Provide the (x, y) coordinate of the cell's center where the given text is located.  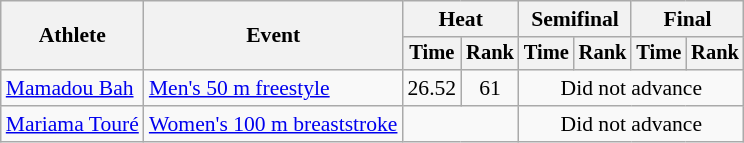
Athlete (72, 36)
Heat (461, 19)
26.52 (432, 88)
61 (490, 88)
Mamadou Bah (72, 88)
Semifinal (575, 19)
Final (687, 19)
Women's 100 m breaststroke (274, 124)
Mariama Touré (72, 124)
Event (274, 36)
Men's 50 m freestyle (274, 88)
